From the cell containing the given text, extract its center point as (x, y) coordinate. 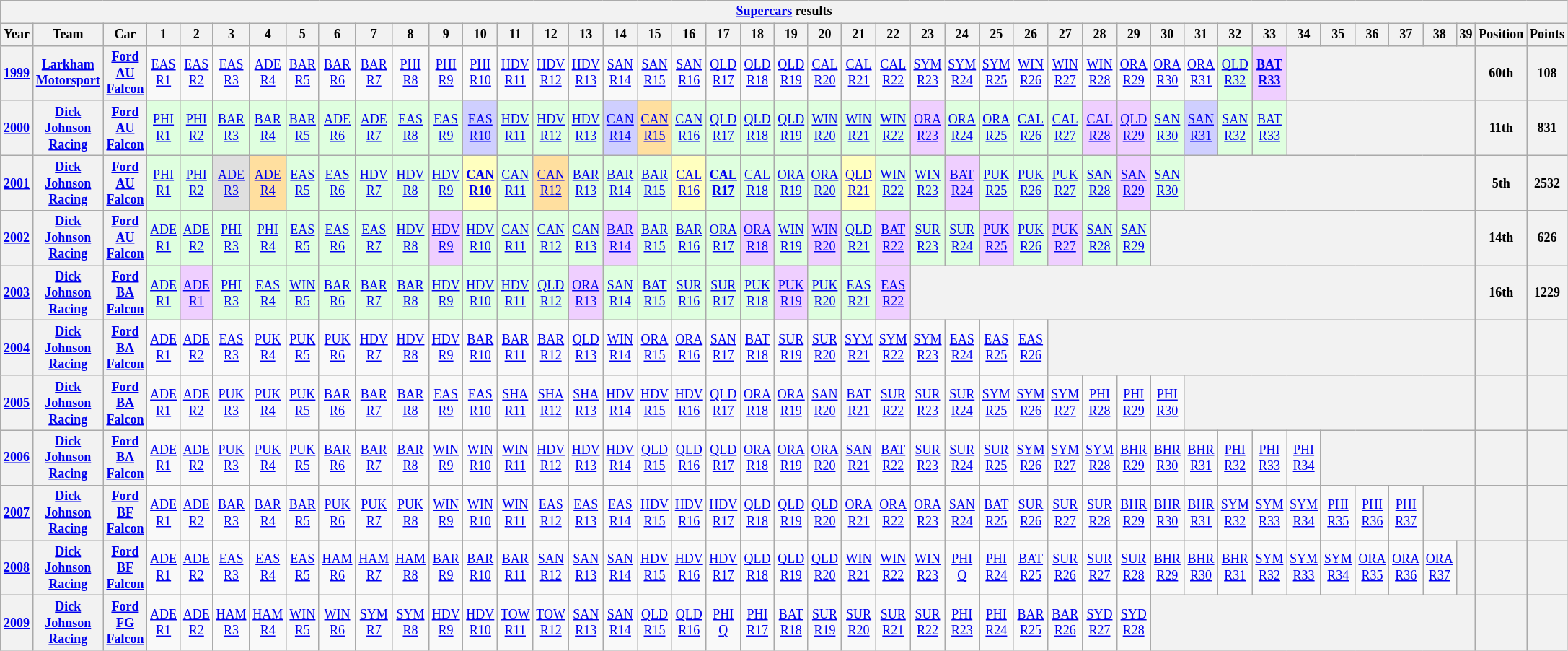
PHIR8 (411, 73)
EASR14 (620, 512)
31 (1202, 35)
SYMR28 (1100, 458)
11 (515, 35)
SYMR7 (374, 623)
ORAR36 (1406, 568)
8 (411, 35)
WINR27 (1065, 73)
SHAR13 (586, 403)
PHIR29 (1134, 403)
EASR7 (374, 238)
BARR12 (551, 348)
39 (1466, 35)
2007 (17, 512)
CALR21 (859, 73)
ORAR13 (586, 293)
SHAR11 (515, 403)
3 (231, 35)
14 (620, 35)
22 (893, 35)
Points (1548, 35)
20 (825, 35)
5th (1502, 183)
SANR15 (655, 73)
EASR12 (551, 512)
Year (17, 35)
BARR25 (1031, 623)
PUKR7 (374, 512)
626 (1548, 238)
CALR27 (1065, 128)
PHIR10 (480, 73)
SANR17 (723, 348)
ORAR21 (859, 512)
SYMR22 (893, 348)
EASR26 (1031, 348)
PHIR35 (1338, 512)
QLDR13 (586, 348)
EASR13 (586, 512)
6 (338, 35)
30 (1167, 35)
2002 (17, 238)
SANR31 (1202, 128)
BARR9 (446, 568)
ORAR30 (1167, 73)
12 (551, 35)
ORAR25 (997, 128)
CANR10 (480, 183)
PUKR8 (411, 512)
QLDR12 (551, 293)
26 (1031, 35)
5 (303, 35)
SANR24 (962, 512)
PHIR28 (1100, 403)
2000 (17, 128)
2004 (17, 348)
13 (586, 35)
SHAR12 (551, 403)
2006 (17, 458)
14th (1502, 238)
CALR16 (689, 183)
HAMR3 (231, 623)
PHIR32 (1235, 458)
PHIR4 (268, 238)
PHIR17 (757, 623)
1 (164, 35)
33 (1269, 35)
SURR17 (723, 293)
38 (1440, 35)
34 (1304, 35)
PHIR30 (1167, 403)
15 (655, 35)
ORAR24 (962, 128)
ORAR29 (1134, 73)
CANR14 (620, 128)
60th (1502, 73)
SURR16 (689, 293)
Supercars results (785, 12)
EASR1 (164, 73)
16 (689, 35)
BATR21 (859, 403)
19 (790, 35)
7 (374, 35)
SURR21 (893, 623)
29 (1134, 35)
1999 (17, 73)
SYDR28 (1134, 623)
CALR20 (825, 73)
2008 (17, 568)
SANR20 (825, 403)
SANR12 (551, 568)
BARR26 (1065, 623)
Larkham Motorsport (68, 73)
SANR32 (1235, 128)
PUKR20 (825, 293)
CALR26 (1031, 128)
2005 (17, 403)
2532 (1548, 183)
2009 (17, 623)
HAMR4 (268, 623)
CALR17 (723, 183)
EASR22 (893, 293)
36 (1372, 35)
ORAR17 (723, 238)
PHIR34 (1304, 458)
WINR19 (790, 238)
WINR28 (1100, 73)
PHIR23 (962, 623)
28 (1100, 35)
EASR2 (196, 73)
Team (68, 35)
EASR24 (962, 348)
11th (1502, 128)
BARR13 (586, 183)
17 (723, 35)
2001 (17, 183)
CANR16 (689, 128)
BATR24 (962, 183)
4 (268, 35)
ORAR31 (1202, 73)
QLDR29 (1134, 128)
35 (1338, 35)
27 (1065, 35)
EASR21 (859, 293)
18 (757, 35)
CANR15 (655, 128)
TOWR12 (551, 623)
Ford FG Falcon (125, 623)
EASR25 (997, 348)
CALR22 (893, 73)
ADER7 (374, 128)
9 (446, 35)
831 (1548, 128)
Position (1502, 35)
ORAR37 (1440, 568)
108 (1548, 73)
2003 (17, 293)
1229 (1548, 293)
CALR28 (1100, 128)
SYMR21 (859, 348)
PHIR9 (446, 73)
25 (997, 35)
10 (480, 35)
CANR13 (586, 238)
BATR15 (655, 293)
SYMR8 (411, 623)
PHIR33 (1269, 458)
HAMR7 (374, 568)
EASR8 (411, 128)
WINR26 (1031, 73)
WINR14 (620, 348)
TOWR11 (515, 623)
Car (125, 35)
SYDR27 (1100, 623)
HAMR6 (338, 568)
SURR25 (997, 458)
ORAR16 (689, 348)
ORAR22 (893, 512)
21 (859, 35)
2 (196, 35)
WINR6 (338, 623)
32 (1235, 35)
16th (1502, 293)
ORAR35 (1372, 568)
ORAR15 (655, 348)
QLDR32 (1235, 73)
PUKR19 (790, 293)
PUKR18 (757, 293)
BARR16 (689, 238)
HAMR8 (411, 568)
PHIR36 (1372, 512)
SYMR24 (962, 73)
SANR16 (689, 73)
ADER3 (231, 183)
PHIR37 (1406, 512)
24 (962, 35)
CALR18 (757, 183)
37 (1406, 35)
ADER6 (338, 128)
23 (928, 35)
SANR21 (859, 458)
